Find where the given text appears and provide that cell's center as [X, Y] coordinate. 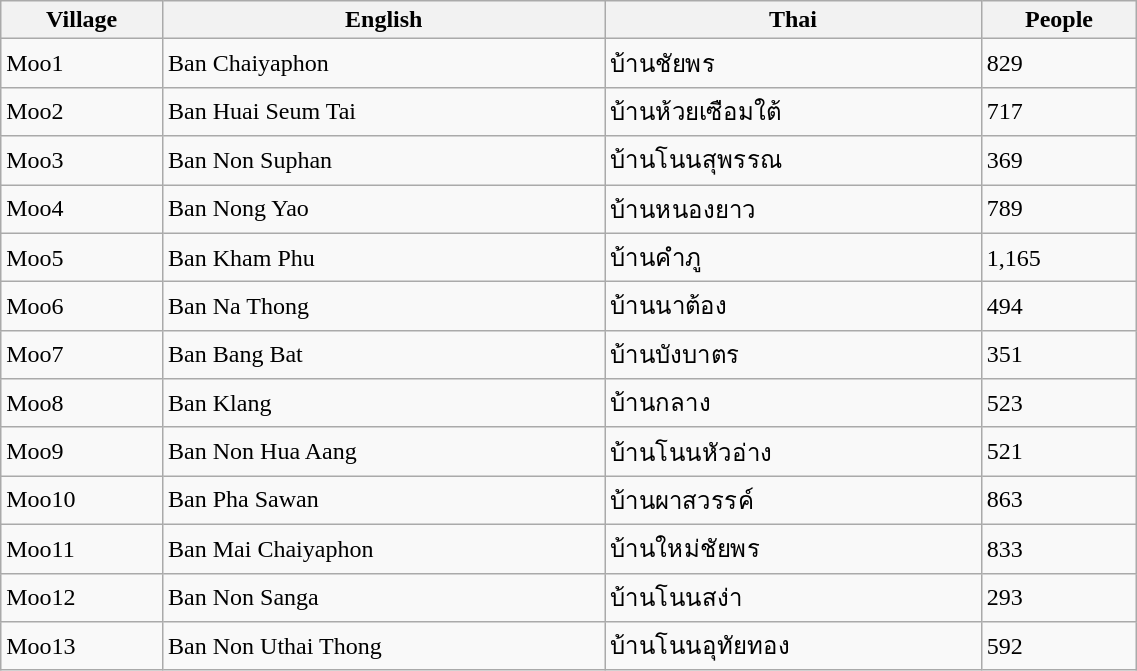
บ้านบังบาตร [793, 354]
บ้านห้วยเซือมใต้ [793, 112]
บ้านโนนหัวอ่าง [793, 452]
863 [1059, 500]
Ban Non Sanga [384, 598]
Moo12 [82, 598]
Moo7 [82, 354]
Ban Mai Chaiyaphon [384, 548]
Moo1 [82, 64]
Moo9 [82, 452]
Moo8 [82, 404]
บ้านนาต้อง [793, 306]
People [1059, 20]
Ban Non Uthai Thong [384, 646]
833 [1059, 548]
Ban Non Suphan [384, 160]
Ban Klang [384, 404]
494 [1059, 306]
351 [1059, 354]
Ban Na Thong [384, 306]
Ban Kham Phu [384, 258]
Village [82, 20]
English [384, 20]
Ban Huai Seum Tai [384, 112]
521 [1059, 452]
บ้านใหม่ชัยพร [793, 548]
Moo2 [82, 112]
บ้านโนนสุพรรณ [793, 160]
บ้านชัยพร [793, 64]
592 [1059, 646]
789 [1059, 208]
บ้านกลาง [793, 404]
Moo5 [82, 258]
Moo11 [82, 548]
829 [1059, 64]
1,165 [1059, 258]
Moo3 [82, 160]
บ้านโนนสง่า [793, 598]
บ้านคำภู [793, 258]
293 [1059, 598]
บ้านหนองยาว [793, 208]
Ban Chaiyaphon [384, 64]
Ban Non Hua Aang [384, 452]
369 [1059, 160]
บ้านผาสวรรค์ [793, 500]
Moo4 [82, 208]
Ban Nong Yao [384, 208]
523 [1059, 404]
Moo10 [82, 500]
Ban Pha Sawan [384, 500]
Moo13 [82, 646]
Moo6 [82, 306]
Ban Bang Bat [384, 354]
Thai [793, 20]
717 [1059, 112]
บ้านโนนอุทัยทอง [793, 646]
